Find where the given text appears and provide that cell's center as (x, y) coordinate. 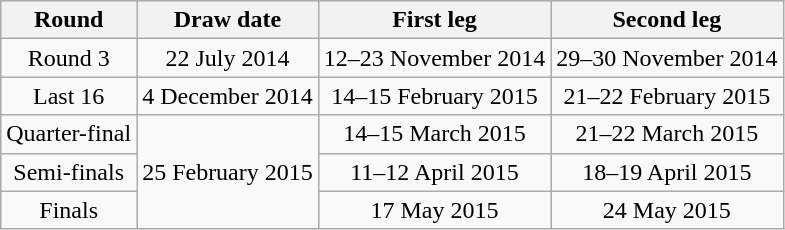
Finals (69, 210)
Draw date (228, 20)
Round 3 (69, 58)
11–12 April 2015 (434, 172)
Round (69, 20)
21–22 March 2015 (667, 134)
21–22 February 2015 (667, 96)
22 July 2014 (228, 58)
24 May 2015 (667, 210)
Second leg (667, 20)
First leg (434, 20)
4 December 2014 (228, 96)
14–15 March 2015 (434, 134)
Quarter-final (69, 134)
18–19 April 2015 (667, 172)
14–15 February 2015 (434, 96)
12–23 November 2014 (434, 58)
Last 16 (69, 96)
29–30 November 2014 (667, 58)
25 February 2015 (228, 172)
17 May 2015 (434, 210)
Semi-finals (69, 172)
